Scan for the cell matching the given text and deliver its (X, Y) coordinate at center. 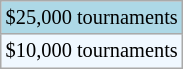
$25,000 tournaments (92, 17)
$10,000 tournaments (92, 51)
